Search for the cell housing the specified text and yield its (x, y) center coordinate. 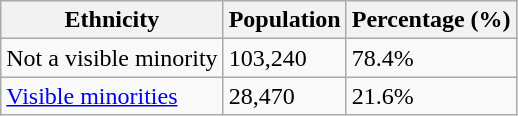
21.6% (431, 96)
Population (284, 20)
103,240 (284, 58)
28,470 (284, 96)
Visible minorities (112, 96)
78.4% (431, 58)
Ethnicity (112, 20)
Percentage (%) (431, 20)
Not a visible minority (112, 58)
